Return the (x, y) coordinate for the center point of the cell that contains the specified text.  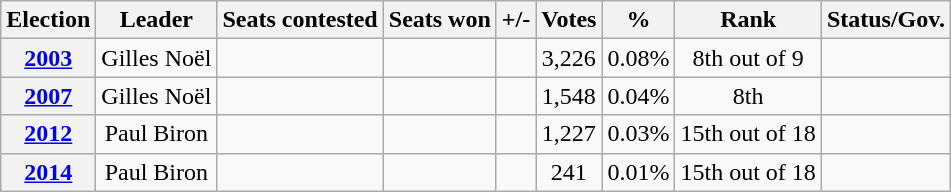
0.03% (638, 134)
Votes (569, 20)
Rank (748, 20)
1,227 (569, 134)
2007 (48, 96)
Seats contested (300, 20)
0.01% (638, 172)
Leader (156, 20)
8th out of 9 (748, 58)
Status/Gov. (886, 20)
+/- (516, 20)
2012 (48, 134)
% (638, 20)
1,548 (569, 96)
3,226 (569, 58)
0.08% (638, 58)
0.04% (638, 96)
2003 (48, 58)
Election (48, 20)
8th (748, 96)
241 (569, 172)
Seats won (440, 20)
2014 (48, 172)
